Return the [x, y] coordinate for the center point of the cell that contains the specified text.  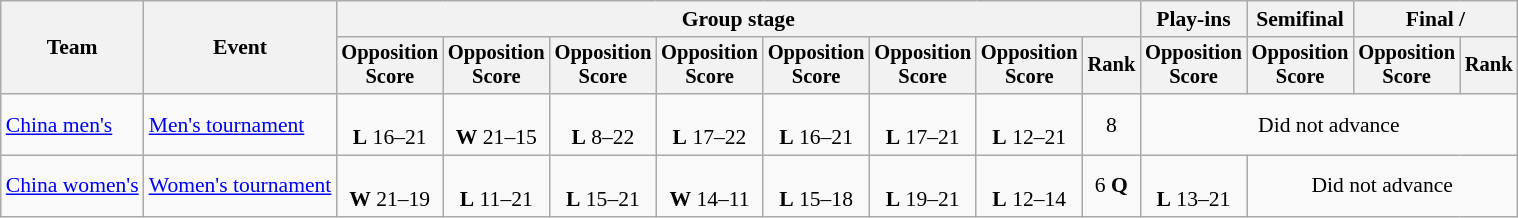
L 17–22 [710, 124]
Group stage [738, 19]
6 Q [1112, 186]
L 12–21 [1030, 124]
L 19–21 [922, 186]
L 13–21 [1194, 186]
China women's [72, 186]
L 15–18 [816, 186]
L 15–21 [604, 186]
Team [72, 48]
Play-ins [1194, 19]
Men's tournament [240, 124]
W 21–19 [390, 186]
L 12–14 [1030, 186]
L 8–22 [604, 124]
Final / [1435, 19]
Event [240, 48]
Women's tournament [240, 186]
W 14–11 [710, 186]
China men's [72, 124]
8 [1112, 124]
L 11–21 [496, 186]
W 21–15 [496, 124]
Semifinal [1300, 19]
L 17–21 [922, 124]
